Return (X, Y) of the center of cell containing provided text 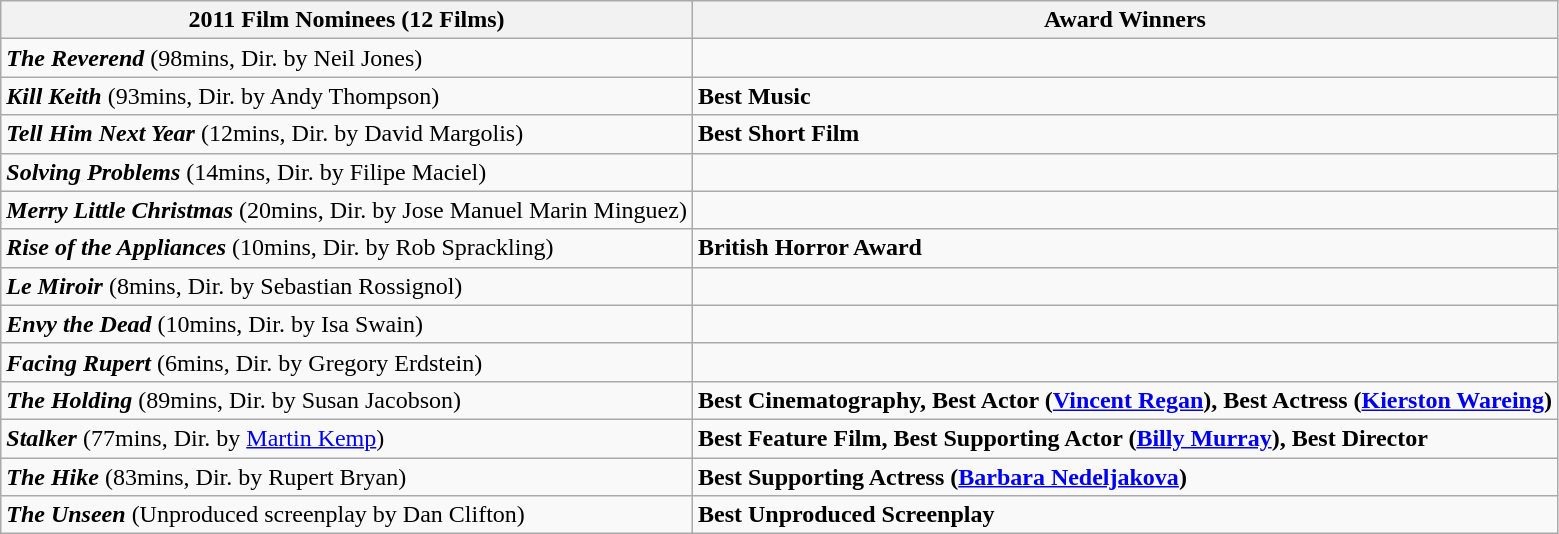
Best Music (1124, 96)
Best Cinematography, Best Actor (Vincent Regan), Best Actress (Kierston Wareing) (1124, 400)
Award Winners (1124, 20)
Best Unproduced Screenplay (1124, 515)
Facing Rupert (6mins, Dir. by Gregory Erdstein) (347, 362)
Solving Problems (14mins, Dir. by Filipe Maciel) (347, 172)
Le Miroir (8mins, Dir. by Sebastian Rossignol) (347, 286)
Best Feature Film, Best Supporting Actor (Billy Murray), Best Director (1124, 438)
The Reverend (98mins, Dir. by Neil Jones) (347, 58)
Merry Little Christmas (20mins, Dir. by Jose Manuel Marin Minguez) (347, 210)
Tell Him Next Year (12mins, Dir. by David Margolis) (347, 134)
Best Short Film (1124, 134)
Stalker (77mins, Dir. by Martin Kemp) (347, 438)
Rise of the Appliances (10mins, Dir. by Rob Sprackling) (347, 248)
Kill Keith (93mins, Dir. by Andy Thompson) (347, 96)
2011 Film Nominees (12 Films) (347, 20)
Envy the Dead (10mins, Dir. by Isa Swain) (347, 324)
Best Supporting Actress (Barbara Nedeljakova) (1124, 477)
British Horror Award (1124, 248)
The Holding (89mins, Dir. by Susan Jacobson) (347, 400)
The Hike (83mins, Dir. by Rupert Bryan) (347, 477)
The Unseen (Unproduced screenplay by Dan Clifton) (347, 515)
